Determine the [x, y] coordinate at the center of the cell enclosing the given text.  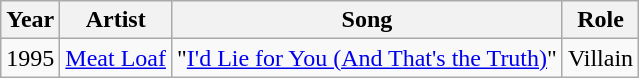
Song [366, 20]
Artist [116, 20]
Year [30, 20]
Villain [600, 58]
1995 [30, 58]
"I'd Lie for You (And That's the Truth)" [366, 58]
Meat Loaf [116, 58]
Role [600, 20]
